Determine the [X, Y] coordinate at the center of the cell enclosing the given text.  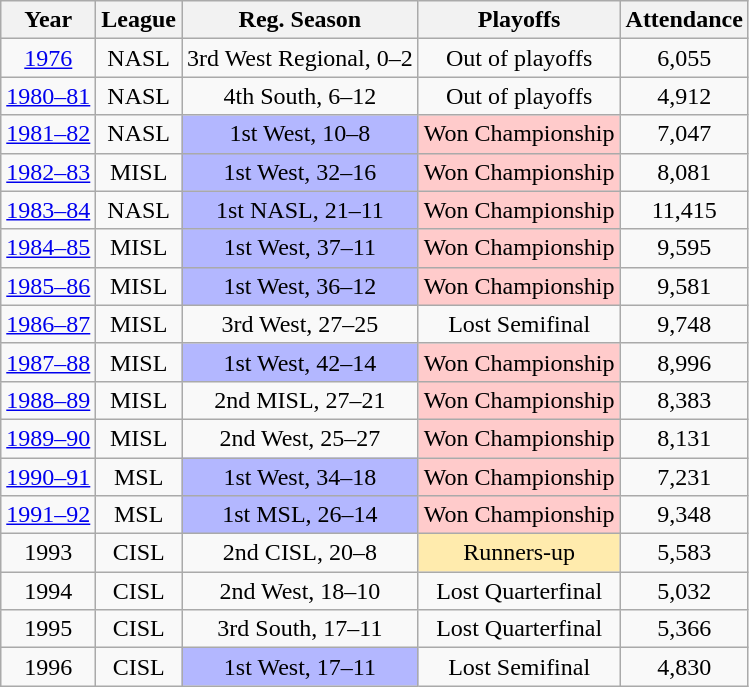
1st West, 37–11 [300, 248]
Year [48, 20]
1988–89 [48, 400]
7,047 [684, 134]
Runners-up [519, 553]
1st West, 42–14 [300, 362]
8,081 [684, 172]
1980–81 [48, 96]
1995 [48, 629]
1987–88 [48, 362]
1981–82 [48, 134]
8,131 [684, 438]
Attendance [684, 20]
League [139, 20]
1st West, 17–11 [300, 667]
1983–84 [48, 210]
1996 [48, 667]
2nd CISL, 20–8 [300, 553]
1982–83 [48, 172]
1986–87 [48, 324]
1st West, 10–8 [300, 134]
1993 [48, 553]
1st MSL, 26–14 [300, 515]
1976 [48, 58]
2nd MISL, 27–21 [300, 400]
9,748 [684, 324]
2nd West, 18–10 [300, 591]
9,595 [684, 248]
7,231 [684, 477]
6,055 [684, 58]
1991–92 [48, 515]
1st West, 32–16 [300, 172]
11,415 [684, 210]
8,996 [684, 362]
1st NASL, 21–11 [300, 210]
9,581 [684, 286]
3rd South, 17–11 [300, 629]
9,348 [684, 515]
1984–85 [48, 248]
1994 [48, 591]
4,830 [684, 667]
1989–90 [48, 438]
4th South, 6–12 [300, 96]
1985–86 [48, 286]
5,366 [684, 629]
2nd West, 25–27 [300, 438]
Reg. Season [300, 20]
3rd West Regional, 0–2 [300, 58]
5,032 [684, 591]
1st West, 34–18 [300, 477]
1st West, 36–12 [300, 286]
1990–91 [48, 477]
4,912 [684, 96]
3rd West, 27–25 [300, 324]
8,383 [684, 400]
Playoffs [519, 20]
5,583 [684, 553]
